Scan for the cell matching the given text and deliver its (x, y) coordinate at center. 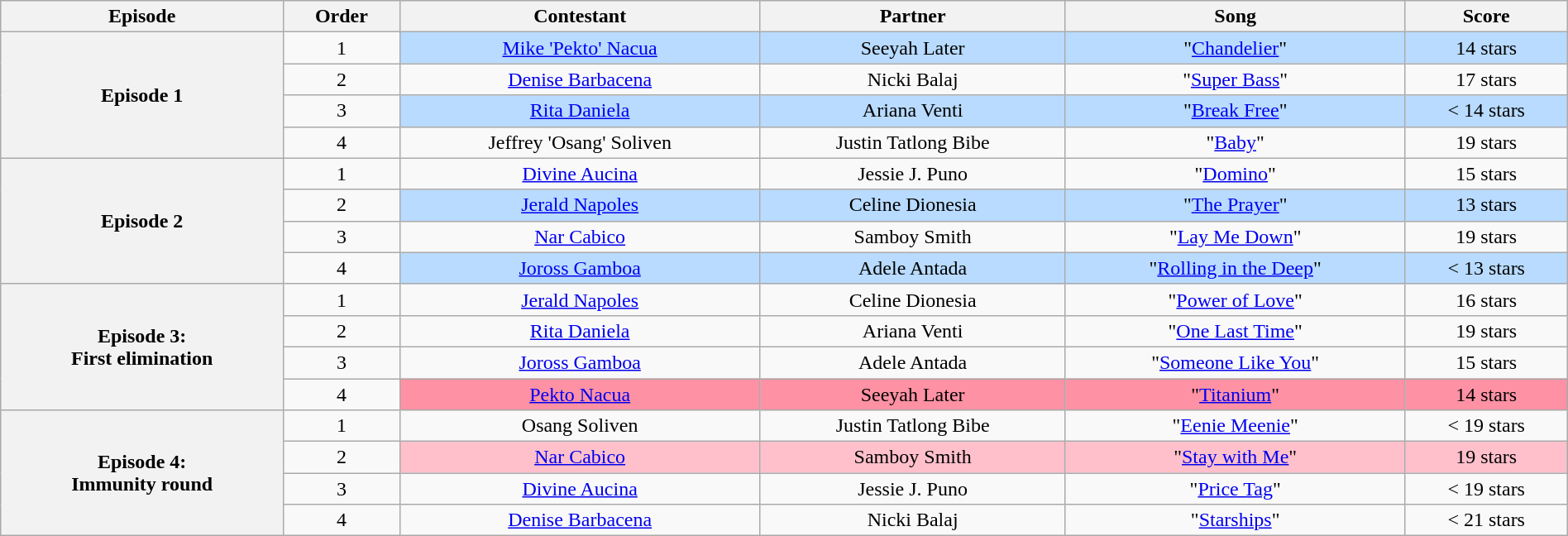
Contestant (580, 17)
"Eenie Meenie" (1236, 426)
"Power of Love" (1236, 299)
< 21 stars (1486, 520)
Pekto Nacua (580, 395)
16 stars (1486, 299)
Partner (913, 17)
< 14 stars (1486, 111)
"Domino" (1236, 174)
"Baby" (1236, 142)
"Starships" (1236, 520)
"Titanium" (1236, 395)
Jeffrey 'Osang' Soliven (580, 142)
"One Last Time" (1236, 331)
Episode (142, 17)
"Someone Like You" (1236, 362)
"Chandelier" (1236, 48)
"Super Bass" (1236, 79)
"Break Free" (1236, 111)
"Lay Me Down" (1236, 237)
Episode 3:First elimination (142, 347)
13 stars (1486, 205)
Order (342, 17)
Song (1236, 17)
< 13 stars (1486, 268)
Osang Soliven (580, 426)
"Price Tag" (1236, 489)
Episode 1 (142, 95)
"Rolling in the Deep" (1236, 268)
Episode 2 (142, 221)
Episode 4:Immunity round (142, 473)
Mike 'Pekto' Nacua (580, 48)
"Stay with Me" (1236, 457)
Score (1486, 17)
17 stars (1486, 79)
"The Prayer" (1236, 205)
